Return the [X, Y] coordinate for the center point of the cell that contains the specified text.  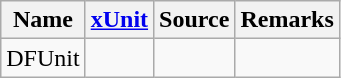
DFUnit [43, 58]
Source [194, 20]
xUnit [119, 20]
Remarks [287, 20]
Name [43, 20]
